Capture the cell that displays the provided text and extract its [X, Y] central coordinate. 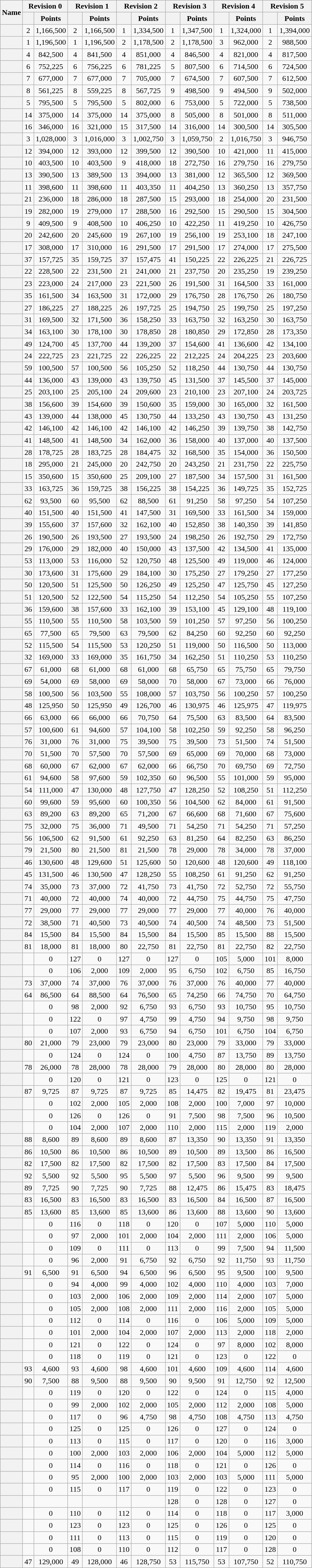
172,750 [294, 537]
66,750 [197, 766]
817,500 [294, 54]
140,350 [246, 525]
607,500 [246, 79]
197,725 [148, 308]
69,750 [246, 766]
360,250 [246, 187]
210,100 [197, 392]
182,000 [99, 549]
16,750 [294, 971]
126,250 [148, 585]
239,250 [294, 271]
12,475 [197, 1188]
426,750 [294, 223]
100,350 [148, 802]
988,500 [294, 42]
1,347,500 [197, 30]
184,100 [148, 573]
156,225 [148, 488]
54,000 [51, 681]
103,750 [197, 693]
163,725 [51, 488]
203,100 [51, 392]
125,600 [148, 862]
1,002,750 [148, 139]
203,725 [294, 392]
422,250 [197, 223]
134,100 [294, 344]
125,250 [197, 585]
1,016,750 [246, 139]
567,725 [148, 91]
38,500 [51, 923]
179,250 [246, 573]
404,250 [197, 187]
116,500 [246, 645]
136,000 [51, 380]
106,500 [51, 838]
381,000 [197, 175]
110,750 [294, 1562]
154,225 [197, 488]
172,000 [148, 296]
102,250 [197, 730]
242,600 [51, 235]
157,500 [246, 476]
95,500 [99, 500]
10,000 [294, 1103]
756,225 [99, 67]
86,250 [294, 838]
163,100 [51, 332]
96,250 [294, 730]
152,725 [294, 488]
158,250 [148, 320]
237,750 [197, 271]
199,750 [246, 308]
502,000 [294, 91]
70,000 [246, 754]
841,500 [99, 54]
245,600 [99, 235]
275,500 [294, 247]
118,250 [197, 368]
245,000 [99, 464]
846,500 [197, 54]
125,750 [246, 585]
107,750 [246, 1562]
129,600 [99, 862]
175,250 [197, 573]
134,500 [246, 549]
115,250 [148, 597]
26,000 [51, 1067]
505,000 [197, 115]
287,500 [148, 199]
738,500 [294, 103]
137,000 [246, 440]
15,475 [246, 1188]
393,000 [99, 151]
274,000 [246, 247]
415,000 [294, 151]
71,200 [148, 814]
177,250 [294, 573]
156,600 [51, 404]
389,500 [99, 175]
190,500 [51, 537]
76,000 [294, 681]
99,600 [51, 802]
561,225 [51, 91]
203,600 [294, 356]
1,324,000 [246, 30]
81,250 [197, 838]
279,000 [99, 211]
752,225 [51, 67]
86,500 [51, 995]
111,000 [51, 790]
21,000 [51, 1043]
254,000 [246, 199]
178,725 [51, 452]
191,500 [197, 284]
781,225 [148, 67]
204,225 [246, 356]
163,250 [246, 320]
124,700 [51, 344]
242,750 [148, 464]
267,100 [148, 235]
130,000 [99, 790]
Revision 1 [92, 6]
282,000 [51, 211]
225,750 [294, 464]
136,600 [246, 344]
19,475 [246, 1091]
146,250 [197, 428]
84,250 [197, 633]
212,225 [197, 356]
Revision 0 [45, 6]
161,000 [294, 284]
559,225 [99, 91]
209,100 [148, 476]
207,100 [246, 392]
310,000 [99, 247]
192,750 [246, 537]
409,500 [51, 223]
104,500 [197, 802]
304,500 [294, 211]
138,000 [99, 416]
32,000 [51, 826]
74,750 [246, 995]
141,850 [294, 525]
150,500 [294, 452]
172,850 [246, 332]
222,725 [51, 356]
272,750 [197, 163]
122,500 [99, 597]
176,000 [51, 549]
120,750 [148, 561]
79,750 [294, 669]
149,725 [246, 488]
946,750 [294, 139]
36,000 [99, 826]
63,000 [51, 717]
11,500 [294, 1248]
104,100 [148, 730]
186,225 [51, 308]
150,000 [148, 549]
962,000 [246, 42]
48,500 [246, 923]
1,394,000 [294, 30]
171,500 [99, 320]
97,600 [99, 778]
221,500 [148, 284]
126,700 [148, 705]
253,100 [246, 235]
226,725 [294, 259]
64,750 [294, 995]
501,000 [246, 115]
247,100 [294, 235]
321,000 [99, 127]
1,334,500 [148, 30]
241,000 [148, 271]
165,000 [246, 404]
133,250 [197, 416]
161,750 [148, 657]
118,100 [294, 862]
316,000 [197, 127]
164,500 [246, 284]
346,000 [51, 127]
108,000 [148, 693]
152,850 [197, 525]
183,725 [99, 452]
128,750 [148, 1562]
231,750 [246, 464]
308,000 [51, 247]
Revision 3 [190, 6]
357,750 [294, 187]
419,250 [246, 223]
418,000 [148, 163]
821,000 [246, 54]
158,000 [197, 440]
101,250 [197, 621]
162,250 [197, 657]
139,200 [148, 344]
180,750 [294, 296]
724,500 [294, 67]
851,000 [148, 54]
842,500 [51, 54]
70,750 [148, 717]
290,500 [246, 211]
75,600 [294, 814]
399,500 [148, 151]
95,000 [294, 778]
802,000 [148, 103]
157,725 [51, 259]
130,975 [197, 705]
65,000 [197, 754]
84,000 [246, 802]
293,000 [197, 199]
153,100 [197, 609]
65,750 [197, 669]
674,500 [197, 79]
125,975 [246, 705]
511,000 [294, 115]
217,000 [99, 284]
127,250 [294, 585]
101,000 [246, 778]
162,000 [148, 440]
12,750 [246, 1381]
13,500 [246, 1152]
155,600 [51, 525]
209,600 [148, 392]
127,750 [148, 790]
753,000 [197, 103]
159,600 [51, 609]
187,500 [197, 476]
163,500 [99, 296]
47,750 [294, 898]
147,500 [148, 513]
180,850 [197, 332]
145,000 [294, 380]
120,250 [148, 645]
168,500 [197, 452]
1,028,000 [51, 139]
74,250 [197, 995]
Name [11, 12]
142,750 [294, 428]
221,725 [99, 356]
236,000 [51, 199]
137,700 [99, 344]
18,475 [294, 1188]
194,750 [197, 308]
76,500 [148, 995]
100,600 [51, 730]
184,475 [148, 452]
188,225 [99, 308]
55,750 [294, 886]
Revision 5 [287, 6]
223,000 [51, 284]
96,500 [197, 778]
52,750 [246, 886]
365,500 [246, 175]
95,600 [99, 802]
66,600 [197, 814]
178,850 [148, 332]
178,100 [99, 332]
Revision 2 [141, 6]
305,500 [294, 127]
102,350 [148, 778]
154,000 [246, 452]
235,250 [246, 271]
150,600 [148, 404]
130,600 [51, 862]
1,016,000 [99, 139]
292,500 [197, 211]
75,500 [197, 717]
421,000 [246, 151]
119,100 [294, 609]
173,350 [294, 332]
150,225 [197, 259]
71,600 [246, 814]
612,500 [294, 79]
82,250 [246, 838]
115,750 [197, 1562]
77,500 [51, 633]
197,250 [294, 308]
131,250 [294, 416]
57,250 [294, 826]
243,250 [197, 464]
714,500 [246, 67]
124,000 [294, 561]
130,500 [99, 874]
205,100 [99, 392]
49,500 [148, 826]
807,500 [197, 67]
295,000 [51, 464]
93,500 [51, 500]
145,500 [246, 380]
75,750 [246, 669]
228,500 [51, 271]
722,000 [246, 103]
14,475 [197, 1091]
173,600 [51, 573]
498,500 [197, 91]
129,000 [51, 1562]
198,250 [197, 537]
34,000 [246, 850]
408,500 [99, 223]
286,000 [99, 199]
256,100 [197, 235]
12,500 [294, 1381]
1,059,750 [197, 139]
23,475 [294, 1091]
129,100 [246, 609]
35,000 [51, 886]
Revision 4 [238, 6]
288,500 [148, 211]
369,500 [294, 175]
135,000 [294, 549]
60,000 [51, 766]
116,000 [99, 561]
403,350 [148, 187]
119,975 [294, 705]
66,000 [99, 717]
317,500 [148, 127]
300,500 [246, 127]
72,750 [294, 766]
705,000 [148, 79]
494,500 [246, 91]
406,250 [148, 223]
157,475 [148, 259]
175,600 [99, 573]
128,000 [99, 1562]
